Output the (x, y) coordinate of the center of the cell containing the given text.  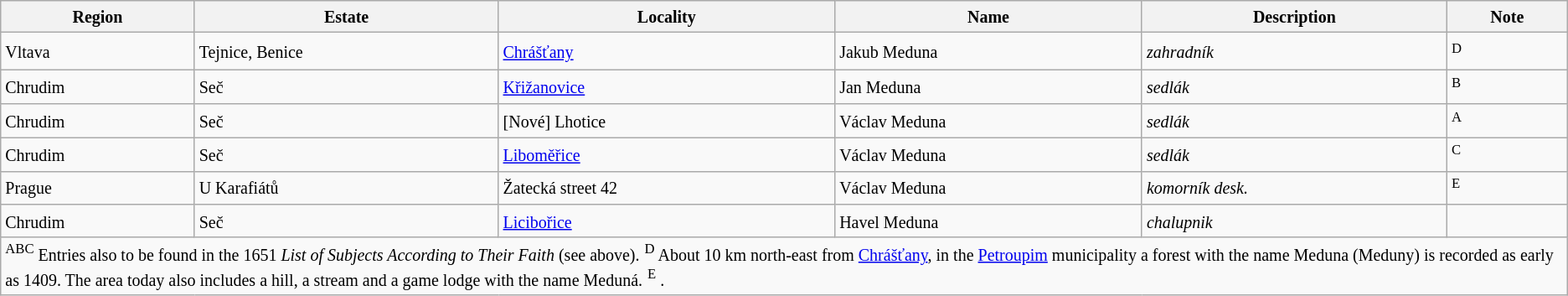
B (1507, 86)
Liboměřice (667, 154)
E (1507, 188)
A (1507, 121)
Křižanovice (667, 86)
Name (988, 17)
chalupnik (1294, 221)
C (1507, 154)
D (1507, 52)
Žatecká street 42 (667, 188)
Description (1294, 17)
Tejnice, Benice (347, 52)
Chrášťany (667, 52)
komorník desk. (1294, 188)
Jakub Meduna (988, 52)
Havel Meduna (988, 221)
Region (97, 17)
Estate (347, 17)
U Karafiátů (347, 188)
[Nové] Lhotice (667, 121)
Vltava (97, 52)
Jan Meduna (988, 86)
Note (1507, 17)
Prague (97, 188)
zahradník (1294, 52)
Licibořice (667, 221)
Locality (667, 17)
